Scan for the cell matching the given text and deliver its [X, Y] coordinate at center. 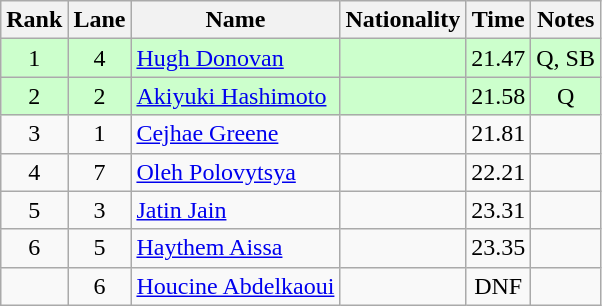
Houcine Abdelkaoui [236, 286]
Oleh Polovytsya [236, 172]
21.47 [498, 58]
Hugh Donovan [236, 58]
Q, SB [566, 58]
Name [236, 20]
22.21 [498, 172]
Haythem Aissa [236, 248]
Notes [566, 20]
Nationality [403, 20]
Rank [34, 20]
DNF [498, 286]
Q [566, 96]
Akiyuki Hashimoto [236, 96]
Cejhae Greene [236, 134]
Lane [100, 20]
23.31 [498, 210]
21.58 [498, 96]
21.81 [498, 134]
Time [498, 20]
23.35 [498, 248]
Jatin Jain [236, 210]
7 [100, 172]
